Capture the cell that displays the provided text and extract its [X, Y] central coordinate. 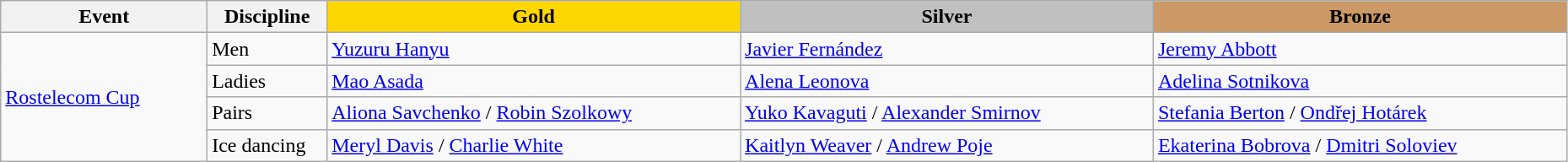
Bronze [1360, 17]
Stefania Berton / Ondřej Hotárek [1360, 113]
Men [267, 49]
Ekaterina Bobrova / Dmitri Soloviev [1360, 145]
Javier Fernández [947, 49]
Mao Asada [534, 81]
Ladies [267, 81]
Jeremy Abbott [1360, 49]
Gold [534, 17]
Pairs [267, 113]
Discipline [267, 17]
Rostelecom Cup [105, 97]
Alena Leonova [947, 81]
Yuzuru Hanyu [534, 49]
Adelina Sotnikova [1360, 81]
Meryl Davis / Charlie White [534, 145]
Kaitlyn Weaver / Andrew Poje [947, 145]
Yuko Kavaguti / Alexander Smirnov [947, 113]
Event [105, 17]
Aliona Savchenko / Robin Szolkowy [534, 113]
Ice dancing [267, 145]
Silver [947, 17]
